Detect which cell encompasses the target text, then output its [x, y] center coordinate. 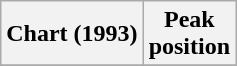
Peakposition [189, 34]
Chart (1993) [72, 34]
